Return [X, Y] of the center of cell containing provided text 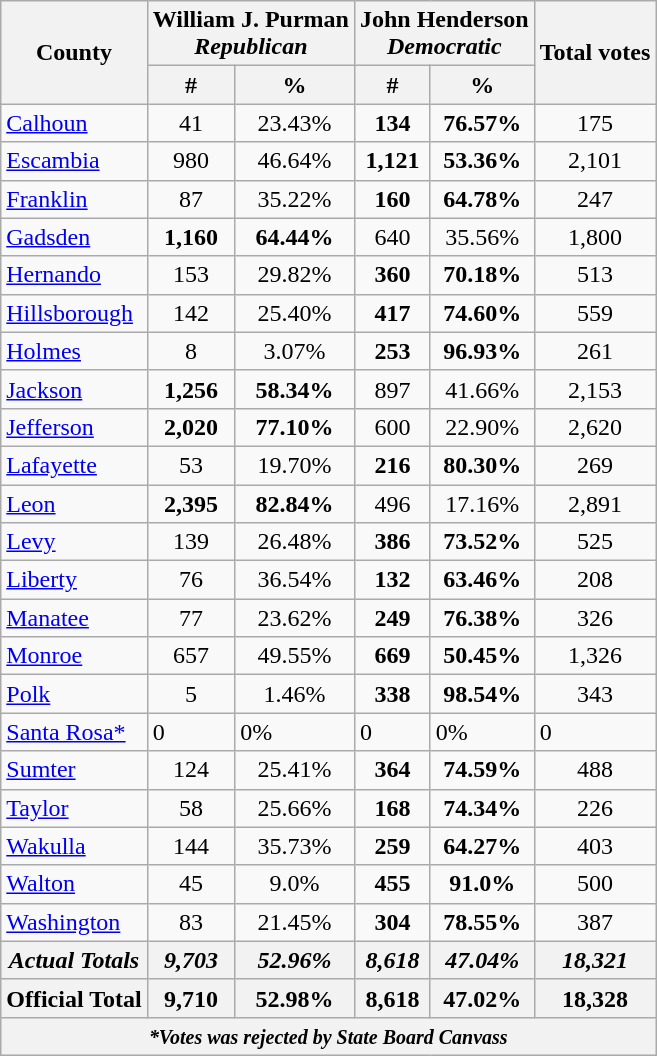
41 [190, 123]
64.44% [295, 237]
Washington [74, 922]
53.36% [482, 161]
26.48% [295, 542]
64.78% [482, 199]
22.90% [482, 427]
70.18% [482, 275]
980 [190, 161]
76 [190, 580]
525 [595, 542]
County [74, 52]
98.54% [482, 694]
304 [392, 922]
41.66% [482, 389]
45 [190, 884]
63.46% [482, 580]
455 [392, 884]
Jackson [74, 389]
21.45% [295, 922]
53 [190, 465]
216 [392, 465]
25.40% [295, 313]
Hillsborough [74, 313]
153 [190, 275]
50.45% [482, 656]
249 [392, 618]
2,101 [595, 161]
25.41% [295, 770]
77 [190, 618]
669 [392, 656]
132 [392, 580]
657 [190, 656]
23.43% [295, 123]
2,891 [595, 503]
Total votes [595, 52]
168 [392, 808]
18,321 [595, 960]
1,121 [392, 161]
Walton [74, 884]
9,710 [190, 998]
142 [190, 313]
49.55% [295, 656]
73.52% [482, 542]
364 [392, 770]
338 [392, 694]
Franklin [74, 199]
John Henderson Democratic [444, 34]
488 [595, 770]
403 [595, 846]
226 [595, 808]
46.64% [295, 161]
139 [190, 542]
77.10% [295, 427]
500 [595, 884]
134 [392, 123]
74.60% [482, 313]
559 [595, 313]
343 [595, 694]
*Votes was rejected by State Board Canvass [328, 1036]
Gadsden [74, 237]
600 [392, 427]
76.38% [482, 618]
Actual Totals [74, 960]
175 [595, 123]
23.62% [295, 618]
Calhoun [74, 123]
17.16% [482, 503]
35.22% [295, 199]
1.46% [295, 694]
52.98% [295, 998]
80.30% [482, 465]
58 [190, 808]
897 [392, 389]
2,020 [190, 427]
Lafayette [74, 465]
64.27% [482, 846]
47.04% [482, 960]
Polk [74, 694]
29.82% [295, 275]
Sumter [74, 770]
1,160 [190, 237]
360 [392, 275]
9,703 [190, 960]
Santa Rosa* [74, 732]
144 [190, 846]
124 [190, 770]
513 [595, 275]
9.0% [295, 884]
83 [190, 922]
496 [392, 503]
52.96% [295, 960]
82.84% [295, 503]
1,800 [595, 237]
326 [595, 618]
Taylor [74, 808]
247 [595, 199]
74.59% [482, 770]
208 [595, 580]
87 [190, 199]
269 [595, 465]
5 [190, 694]
18,328 [595, 998]
76.57% [482, 123]
36.54% [295, 580]
Leon [74, 503]
Levy [74, 542]
Liberty [74, 580]
2,153 [595, 389]
Manatee [74, 618]
91.0% [482, 884]
8 [190, 351]
Wakulla [74, 846]
160 [392, 199]
261 [595, 351]
74.34% [482, 808]
3.07% [295, 351]
387 [595, 922]
78.55% [482, 922]
253 [392, 351]
William J. Purman Republican [250, 34]
1,326 [595, 656]
35.73% [295, 846]
96.93% [482, 351]
386 [392, 542]
Monroe [74, 656]
Official Total [74, 998]
Escambia [74, 161]
19.70% [295, 465]
Jefferson [74, 427]
259 [392, 846]
Hernando [74, 275]
2,395 [190, 503]
Holmes [74, 351]
1,256 [190, 389]
58.34% [295, 389]
640 [392, 237]
47.02% [482, 998]
2,620 [595, 427]
417 [392, 313]
35.56% [482, 237]
25.66% [295, 808]
